Scan for the cell matching the given text and deliver its (X, Y) coordinate at center. 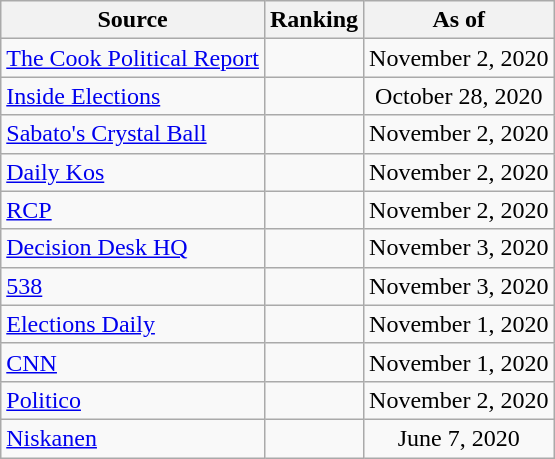
June 7, 2020 (459, 438)
Elections Daily (133, 324)
Daily Kos (133, 172)
538 (133, 286)
Niskanen (133, 438)
CNN (133, 362)
Politico (133, 400)
October 28, 2020 (459, 96)
As of (459, 20)
Decision Desk HQ (133, 248)
Source (133, 20)
RCP (133, 210)
The Cook Political Report (133, 58)
Ranking (314, 20)
Sabato's Crystal Ball (133, 134)
Inside Elections (133, 96)
